From the cell containing the given text, extract its center point as [X, Y] coordinate. 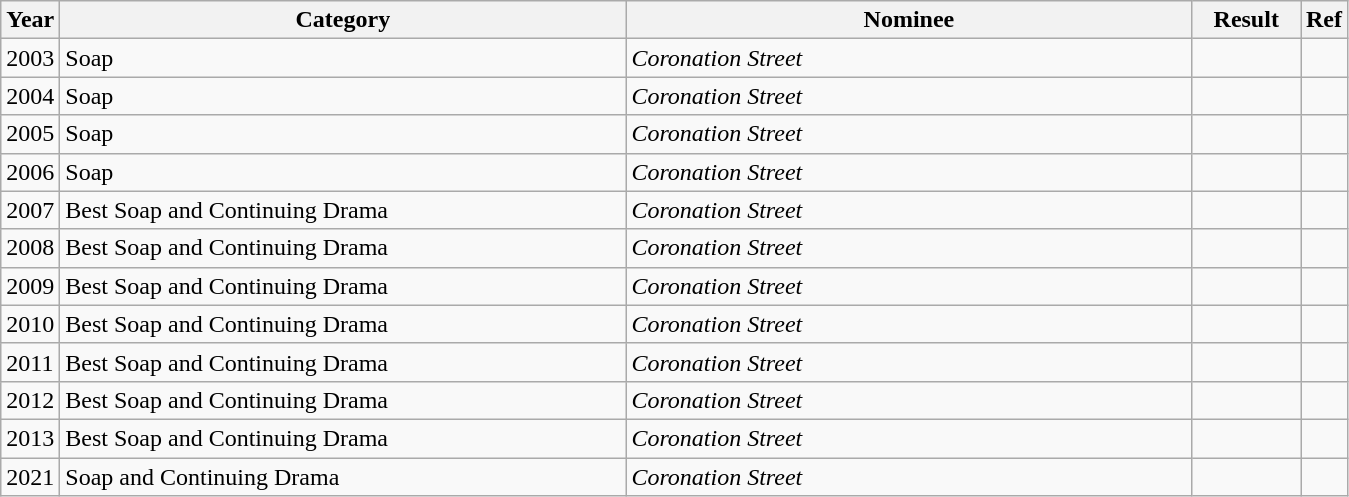
2011 [30, 362]
2010 [30, 324]
Nominee [909, 20]
2012 [30, 400]
Result [1246, 20]
2021 [30, 477]
Category [343, 20]
2004 [30, 96]
2005 [30, 134]
2008 [30, 248]
2007 [30, 210]
Year [30, 20]
Soap and Continuing Drama [343, 477]
Ref [1324, 20]
2009 [30, 286]
2006 [30, 172]
2003 [30, 58]
2013 [30, 438]
